Search for the cell housing the specified text and yield its (X, Y) center coordinate. 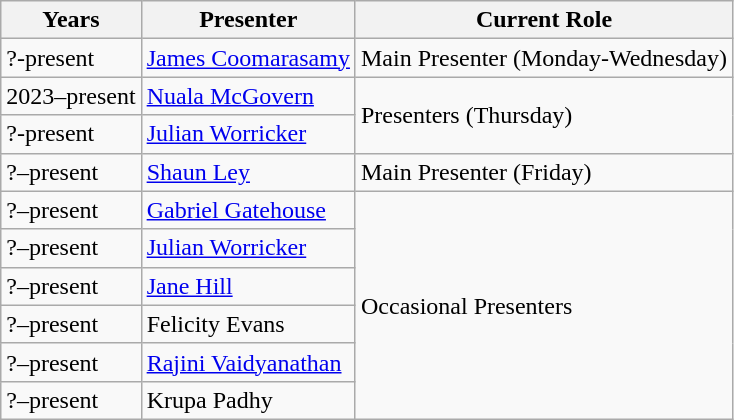
Current Role (544, 20)
Years (71, 20)
Rajini Vaidyanathan (248, 362)
Nuala McGovern (248, 96)
Presenter (248, 20)
Shaun Ley (248, 172)
Presenters (Thursday) (544, 115)
Krupa Padhy (248, 400)
Occasional Presenters (544, 305)
Main Presenter (Monday-Wednesday) (544, 58)
Gabriel Gatehouse (248, 210)
Felicity Evans (248, 324)
Jane Hill (248, 286)
James Coomarasamy (248, 58)
Main Presenter (Friday) (544, 172)
2023–present (71, 96)
